Search for the cell housing the specified text and yield its (X, Y) center coordinate. 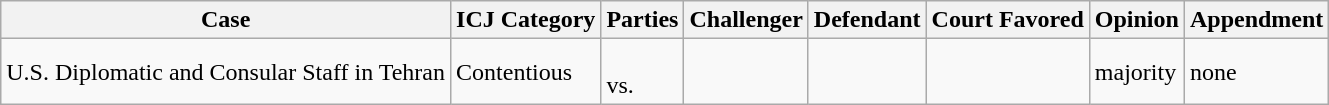
Case (226, 20)
Appendment (1256, 20)
vs. (642, 72)
Parties (642, 20)
none (1256, 72)
Challenger (746, 20)
majority (1136, 72)
ICJ Category (526, 20)
U.S. Diplomatic and Consular Staff in Tehran (226, 72)
Contentious (526, 72)
Court Favored (1008, 20)
Opinion (1136, 20)
Defendant (867, 20)
